Determine the (x, y) coordinate at the center of the cell enclosing the given text.  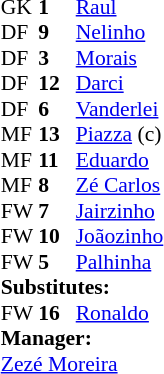
13 (57, 135)
10 (57, 237)
12 (57, 83)
3 (57, 58)
5 (57, 262)
Piazza (c) (120, 135)
9 (57, 33)
Manager: (82, 339)
Nelinho (120, 33)
11 (57, 160)
Jairzinho (120, 211)
8 (57, 185)
6 (57, 109)
Ronaldo (120, 313)
Substitutes: (82, 287)
Zé Carlos (120, 185)
7 (57, 211)
Palhinha (120, 262)
Joãozinho (120, 237)
Vanderlei (120, 109)
Morais (120, 58)
Eduardo (120, 160)
Darci (120, 83)
16 (57, 313)
